Find where the given text appears and provide that cell's center as [X, Y] coordinate. 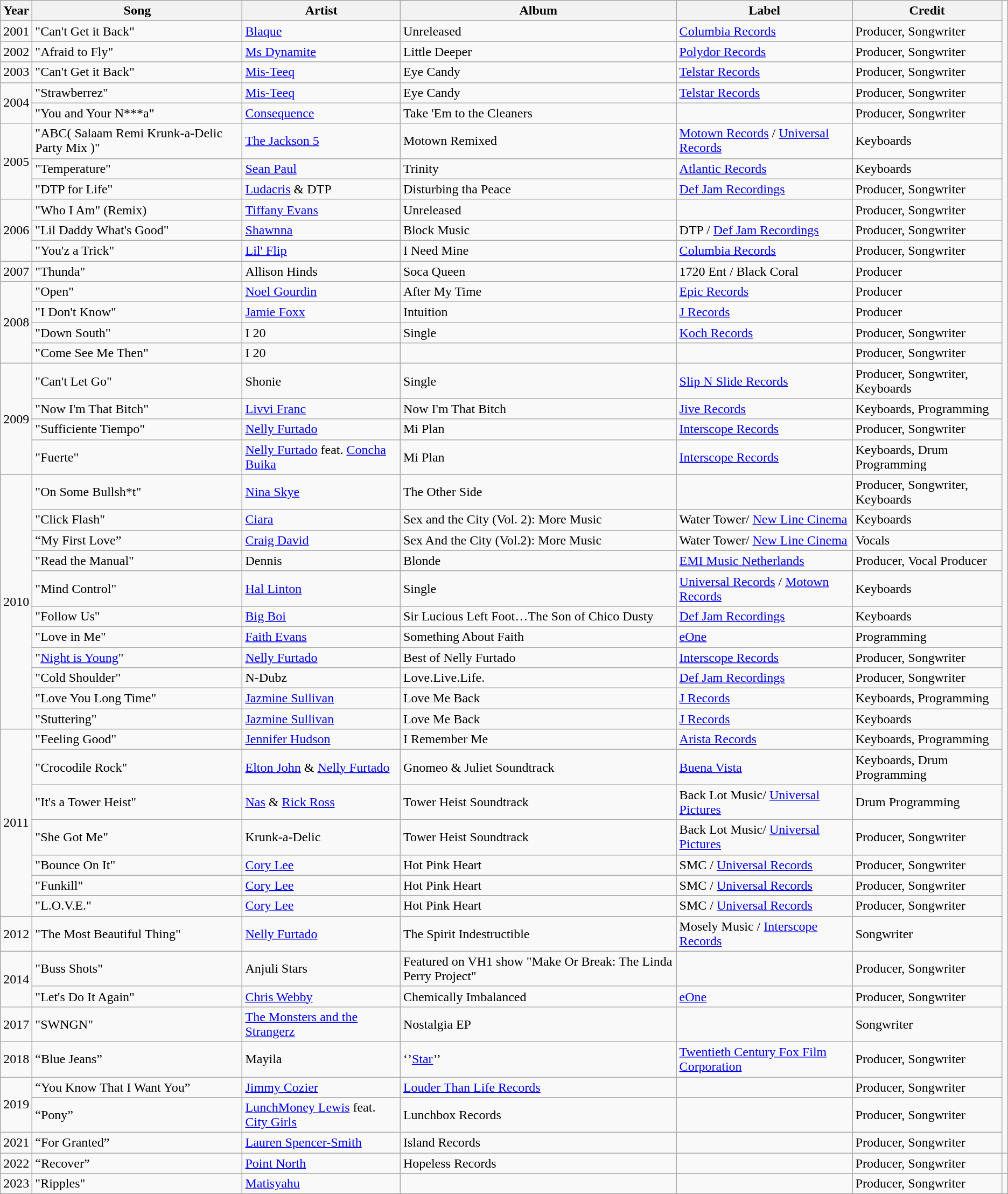
2019 [16, 1105]
“My First Love” [137, 540]
"Love in Me" [137, 637]
The Spirit Indestructible [538, 934]
Mayila [321, 1059]
Blaque [321, 31]
"You and Your N***a" [137, 113]
Arista Records [765, 739]
Album [538, 11]
Year [16, 11]
"Come See Me Then" [137, 353]
Twentieth Century Fox Film Corporation [765, 1059]
Something About Faith [538, 637]
"Night is Young" [137, 658]
“Pony” [137, 1115]
Allison Hinds [321, 271]
"Click Flash" [137, 520]
Nas & Rick Ross [321, 802]
2007 [16, 271]
"Cold Shoulder" [137, 678]
I Need Mine [538, 250]
Shawnna [321, 230]
EMI Music Netherlands [765, 561]
Krunk-a-Delic [321, 837]
"Let's Do It Again" [137, 996]
2012 [16, 934]
N-Dubz [321, 678]
2014 [16, 979]
Drum Programming [927, 802]
‘’Star’’ [538, 1059]
"It's a Tower Heist" [137, 802]
Nina Skye [321, 492]
Sex and the City (Vol. 2): More Music [538, 520]
Slip N Slide Records [765, 381]
"Temperature" [137, 169]
Shonie [321, 381]
Label [765, 11]
Now I'm That Bitch [538, 409]
Credit [927, 11]
"Funkill" [137, 885]
2018 [16, 1059]
Motown Records / Universal Records [765, 141]
Trinity [538, 169]
The Jackson 5 [321, 141]
Lauren Spencer-Smith [321, 1143]
“For Granted” [137, 1143]
"Bounce On It" [137, 865]
"I Don't Know" [137, 312]
Sir Lucious Left Foot…The Son of Chico Dusty [538, 616]
"Thunda" [137, 271]
Song [137, 11]
Tiffany Evans [321, 210]
Big Boi [321, 616]
Polydor Records [765, 52]
Noel Gourdin [321, 292]
Point North [321, 1163]
2009 [16, 419]
Dennis [321, 561]
Take 'Em to the Cleaners [538, 113]
"Down South" [137, 333]
Programming [927, 637]
Sean Paul [321, 169]
"Ripples" [137, 1184]
"ABC( Salaam Remi Krunk-a-Delic Party Mix )" [137, 141]
LunchMoney Lewis feat. City Girls [321, 1115]
"Follow Us" [137, 616]
I Remember Me [538, 739]
2022 [16, 1163]
Craig David [321, 540]
"Crocodile Rock" [137, 767]
2021 [16, 1143]
"Lil Daddy What's Good" [137, 230]
2003 [16, 72]
"Read the Manual" [137, 561]
"DTP for Life" [137, 189]
Sex And the City (Vol.2): More Music [538, 540]
Producer, Vocal Producer [927, 561]
The Monsters and the Strangerz [321, 1024]
Blonde [538, 561]
"The Most Beautiful Thing" [137, 934]
2008 [16, 323]
Jamie Foxx [321, 312]
Chemically Imbalanced [538, 996]
Lil' Flip [321, 250]
“Recover” [137, 1163]
2004 [16, 103]
After My Time [538, 292]
DTP / Def Jam Recordings [765, 230]
"Open" [137, 292]
Matisyahu [321, 1184]
Elton John & Nelly Furtado [321, 767]
Artist [321, 11]
Epic Records [765, 292]
Motown Remixed [538, 141]
Nostalgia EP [538, 1024]
Livvi Franc [321, 409]
Anjuli Stars [321, 968]
"Can't Let Go" [137, 381]
Buena Vista [765, 767]
Best of Nelly Furtado [538, 658]
Featured on VH1 show "Make Or Break: The Linda Perry Project" [538, 968]
Hopeless Records [538, 1163]
Ludacris & DTP [321, 189]
Jimmy Cozier [321, 1087]
Hal Linton [321, 588]
Koch Records [765, 333]
"Afraid to Fly" [137, 52]
"You'z a Trick" [137, 250]
Louder Than Life Records [538, 1087]
"Mind Control" [137, 588]
“Blue Jeans” [137, 1059]
Chris Webby [321, 996]
"On Some Bullsh*t" [137, 492]
Little Deeper [538, 52]
"Strawberrez" [137, 93]
Vocals [927, 540]
The Other Side [538, 492]
"She Got Me" [137, 837]
Island Records [538, 1143]
Faith Evans [321, 637]
"L.O.V.E." [137, 906]
2006 [16, 230]
Jive Records [765, 409]
2017 [16, 1024]
Ciara [321, 520]
“You Know That I Want You” [137, 1087]
Disturbing tha Peace [538, 189]
"Stuttering" [137, 719]
Ms Dynamite [321, 52]
Intuition [538, 312]
"Sufficiente Tiempo" [137, 429]
"Feeling Good" [137, 739]
"Buss Shots" [137, 968]
2023 [16, 1184]
"Now I'm That Bitch" [137, 409]
Lunchbox Records [538, 1115]
"SWNGN" [137, 1024]
Universal Records / Motown Records [765, 588]
"Who I Am" (Remix) [137, 210]
Soca Queen [538, 271]
Mosely Music / Interscope Records [765, 934]
Jennifer Hudson [321, 739]
Nelly Furtado feat. Concha Buika [321, 457]
2002 [16, 52]
2010 [16, 602]
Love.Live.Life. [538, 678]
Gnomeo & Juliet Soundtrack [538, 767]
"Love You Long Time" [137, 699]
Atlantic Records [765, 169]
2005 [16, 162]
1720 Ent / Black Coral [765, 271]
2001 [16, 31]
"Fuerte" [137, 457]
Block Music [538, 230]
Consequence [321, 113]
2011 [16, 823]
